Provide the [x, y] coordinate of the cell's center where the given text is located.  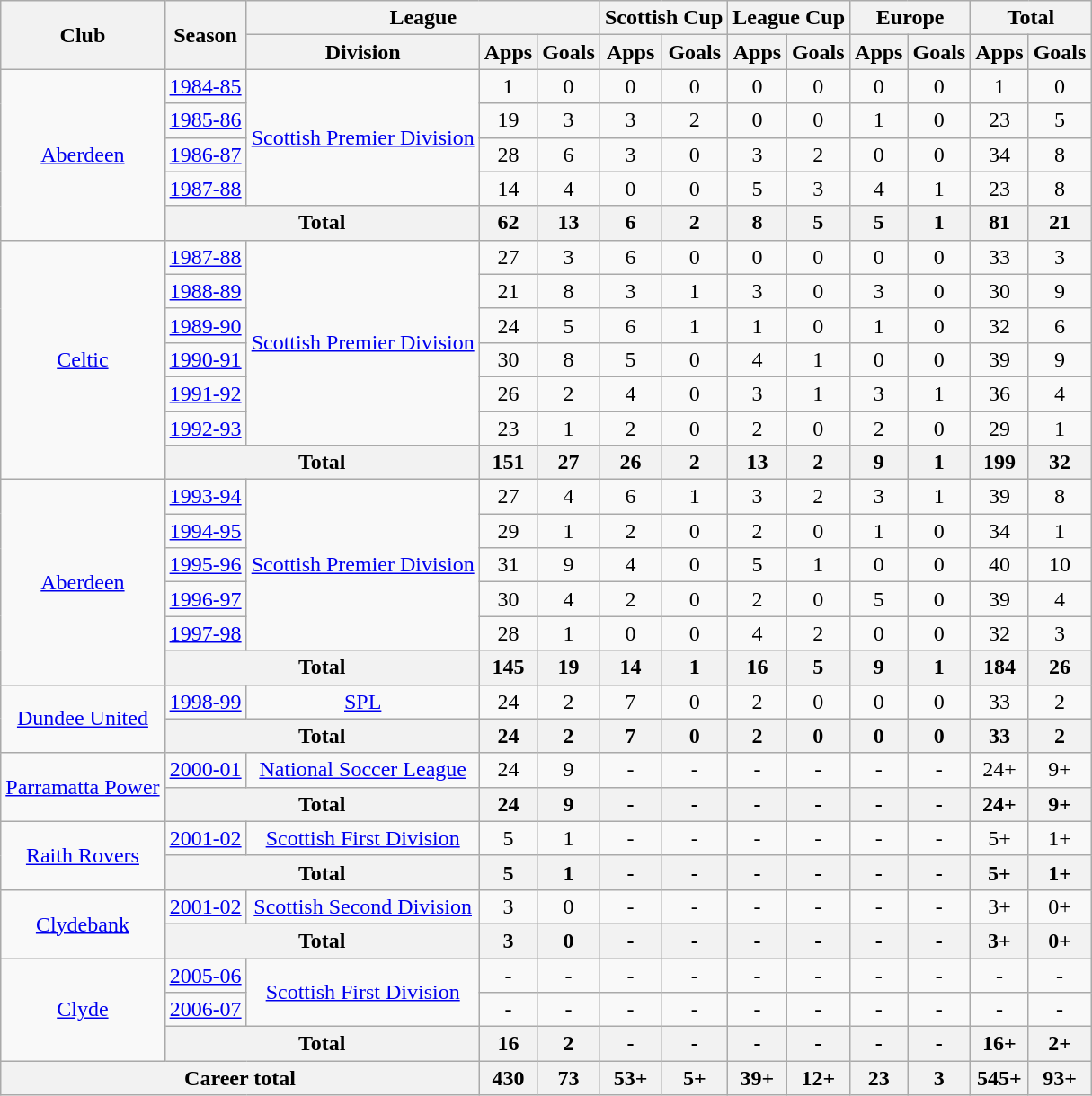
2005-06 [205, 975]
Division [363, 52]
1996-97 [205, 599]
545+ [999, 1078]
1988-89 [205, 291]
40 [999, 565]
31 [508, 565]
81 [999, 223]
League [422, 18]
League Cup [789, 18]
Scottish Second Division [363, 906]
Clyde [83, 1009]
39+ [757, 1078]
1985-86 [205, 120]
53+ [630, 1078]
Dundee United [83, 719]
1989-90 [205, 325]
1997-98 [205, 633]
93+ [1060, 1078]
184 [999, 667]
1993-94 [205, 497]
1992-93 [205, 429]
Clydebank [83, 924]
12+ [818, 1078]
145 [508, 667]
1990-91 [205, 359]
10 [1060, 565]
2+ [1060, 1044]
Club [83, 35]
430 [508, 1078]
SPL [363, 702]
1995-96 [205, 565]
1984-85 [205, 86]
73 [569, 1078]
Parramatta Power [83, 787]
1994-95 [205, 531]
1998-99 [205, 702]
62 [508, 223]
36 [999, 393]
Celtic [83, 359]
1991-92 [205, 393]
2000-01 [205, 770]
151 [508, 463]
199 [999, 463]
Europe [910, 18]
Season [205, 35]
16+ [999, 1044]
Raith Rovers [83, 855]
National Soccer League [363, 770]
2006-07 [205, 1010]
Scottish Cup [663, 18]
1986-87 [205, 155]
Career total [240, 1078]
